Return the [x, y] coordinate for the center point of the cell that contains the specified text.  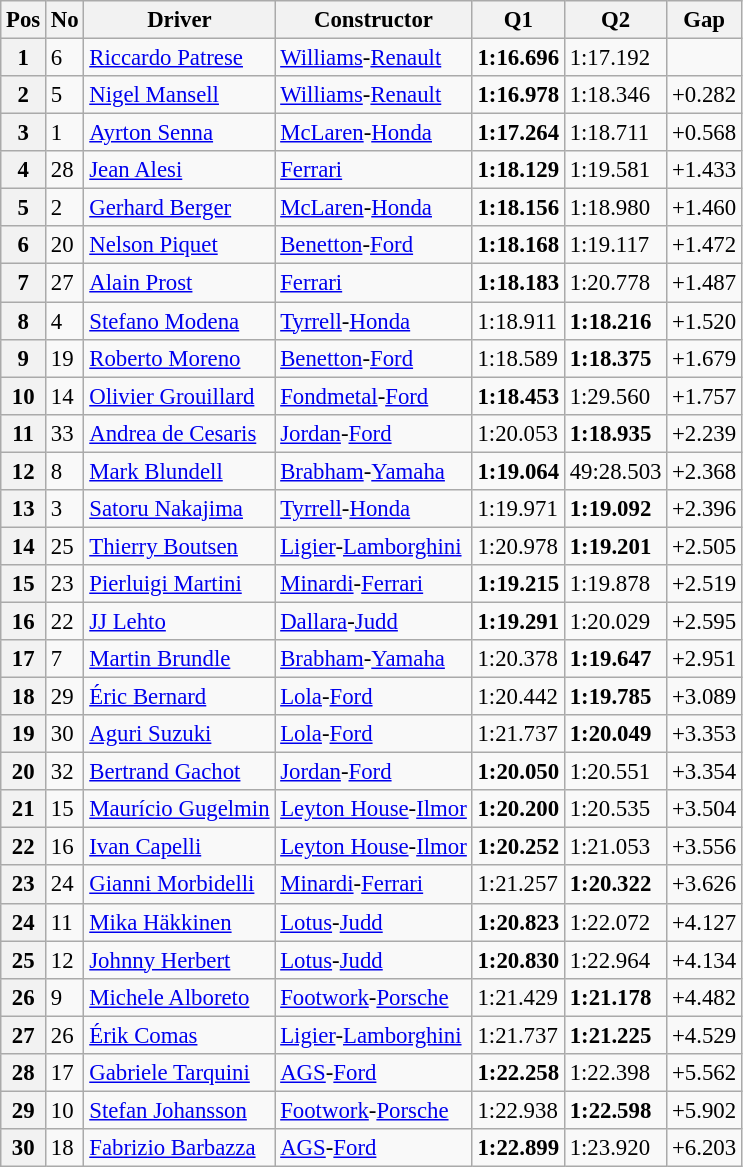
Bertrand Gachot [180, 772]
+5.902 [704, 1110]
1:19.291 [518, 621]
Ayrton Senna [180, 133]
+3.556 [704, 847]
1:22.258 [518, 1073]
1:19.092 [615, 509]
1:22.899 [518, 1148]
1:21.053 [615, 847]
1:18.589 [518, 358]
1:18.183 [518, 283]
Alain Prost [180, 283]
1:21.178 [615, 997]
+2.519 [704, 584]
+1.472 [704, 245]
+2.396 [704, 509]
Roberto Moreno [180, 358]
1:19.785 [615, 697]
+4.134 [704, 960]
Nelson Piquet [180, 245]
1:20.200 [518, 809]
Gap [704, 20]
Aguri Suzuki [180, 734]
1:19.117 [615, 245]
Pos [24, 20]
+3.504 [704, 809]
+3.089 [704, 697]
Martin Brundle [180, 659]
+0.282 [704, 95]
Maurício Gugelmin [180, 809]
Fabrizio Barbazza [180, 1148]
Stefano Modena [180, 321]
Driver [180, 20]
1:20.050 [518, 772]
1:18.129 [518, 170]
Gianni Morbidelli [180, 885]
Q2 [615, 20]
1:20.053 [518, 433]
Satoru Nakajima [180, 509]
1:18.168 [518, 245]
1:29.560 [615, 396]
1:20.442 [518, 697]
1:20.978 [518, 546]
Fondmetal-Ford [374, 396]
Pierluigi Martini [180, 584]
1:22.938 [518, 1110]
1:19.215 [518, 584]
1:18.453 [518, 396]
1:20.322 [615, 885]
1:21.257 [518, 885]
+4.482 [704, 997]
1:23.920 [615, 1148]
1:20.830 [518, 960]
1:21.429 [518, 997]
Thierry Boutsen [180, 546]
Johnny Herbert [180, 960]
Jean Alesi [180, 170]
1:17.192 [615, 58]
JJ Lehto [180, 621]
1:20.778 [615, 283]
1:19.064 [518, 471]
+2.951 [704, 659]
Riccardo Patrese [180, 58]
1:18.216 [615, 321]
1:18.346 [615, 95]
+1.433 [704, 170]
1:20.378 [518, 659]
Q1 [518, 20]
1:18.156 [518, 208]
1:20.823 [518, 922]
+1.487 [704, 283]
+1.757 [704, 396]
1:20.535 [615, 809]
Olivier Grouillard [180, 396]
+3.353 [704, 734]
21 [24, 809]
Stefan Johansson [180, 1110]
1:18.980 [615, 208]
+4.529 [704, 1035]
1:19.581 [615, 170]
No [65, 20]
1:16.696 [518, 58]
33 [65, 433]
Constructor [374, 20]
+1.460 [704, 208]
49:28.503 [615, 471]
+3.626 [704, 885]
Gabriele Tarquini [180, 1073]
1:19.201 [615, 546]
1:18.935 [615, 433]
+3.354 [704, 772]
1:20.029 [615, 621]
1:16.978 [518, 95]
Ivan Capelli [180, 847]
32 [65, 772]
Gerhard Berger [180, 208]
+6.203 [704, 1148]
1:20.551 [615, 772]
1:19.971 [518, 509]
+2.239 [704, 433]
1:22.964 [615, 960]
1:17.264 [518, 133]
Nigel Mansell [180, 95]
1:19.878 [615, 584]
+1.520 [704, 321]
1:18.911 [518, 321]
1:22.072 [615, 922]
1:20.049 [615, 734]
1:18.711 [615, 133]
Mika Häkkinen [180, 922]
+4.127 [704, 922]
+1.679 [704, 358]
Michele Alboreto [180, 997]
+0.568 [704, 133]
13 [24, 509]
Éric Bernard [180, 697]
1:22.598 [615, 1110]
1:20.252 [518, 847]
1:21.225 [615, 1035]
Érik Comas [180, 1035]
+2.505 [704, 546]
Andrea de Cesaris [180, 433]
1:22.398 [615, 1073]
+5.562 [704, 1073]
+2.368 [704, 471]
+2.595 [704, 621]
Dallara-Judd [374, 621]
1:18.375 [615, 358]
1:19.647 [615, 659]
Mark Blundell [180, 471]
